Identify which cell holds the provided text, then report its (X, Y) central coordinate. 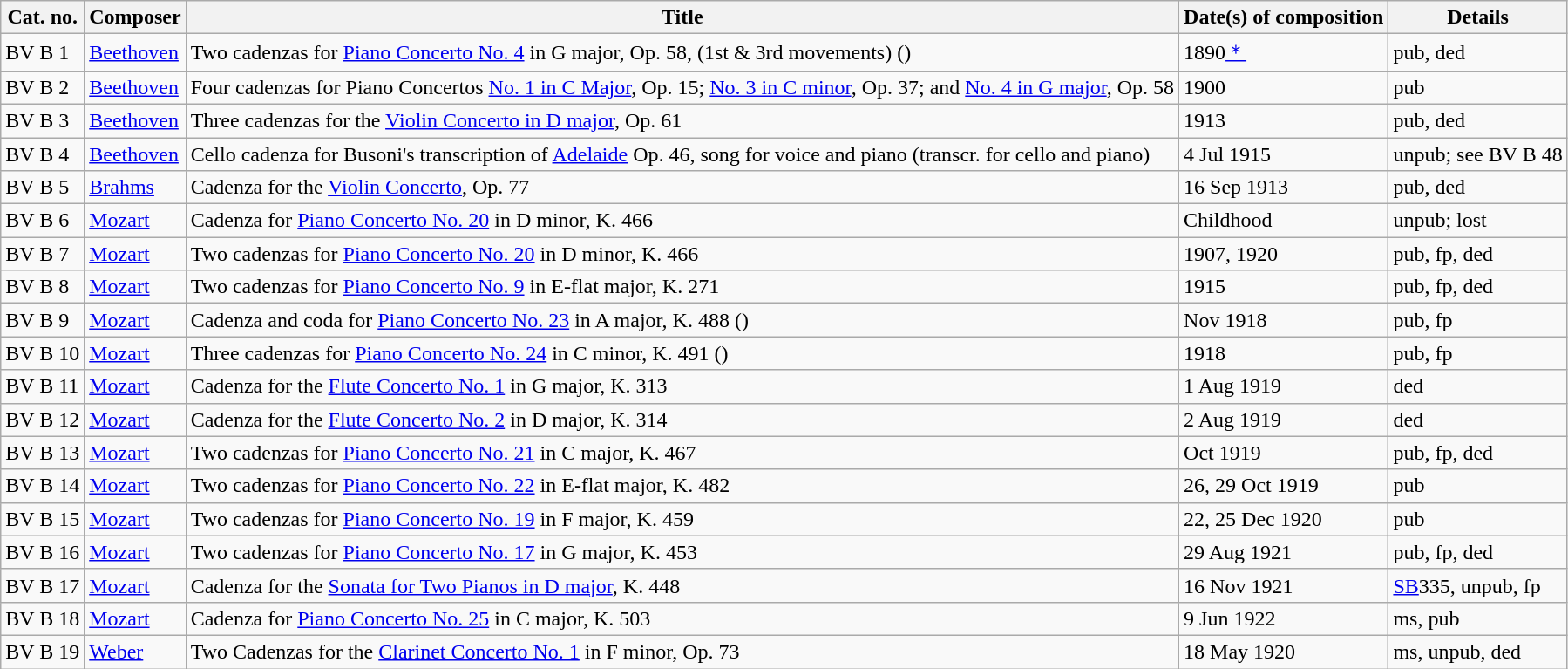
9 Jun 1922 (1284, 618)
Two cadenzas for Piano Concerto No. 19 in F major, K. 459 (682, 519)
BV B 13 (43, 453)
2 Aug 1919 (1284, 420)
Two Cadenzas for the Clarinet Concerto No. 1 in F minor, Op. 73 (682, 652)
Cadenza and coda for Piano Concerto No. 23 in A major, K. 488 () (682, 320)
16 Sep 1913 (1284, 188)
unpub; lost (1478, 221)
Two cadenzas for Piano Concerto No. 21 in C major, K. 467 (682, 453)
BV B 3 (43, 120)
BV B 12 (43, 420)
4 Jul 1915 (1284, 154)
Cadenza for the Violin Concerto, Op. 77 (682, 188)
BV B 18 (43, 618)
Three cadenzas for the Violin Concerto in D major, Op. 61 (682, 120)
BV B 1 (43, 52)
Childhood (1284, 221)
Four cadenzas for Piano Concertos No. 1 in C Major, Op. 15; No. 3 in C minor, Op. 37; and No. 4 in G major, Op. 58 (682, 87)
Two cadenzas for Piano Concerto No. 9 in E-flat major, K. 271 (682, 287)
SB335, unpub, fp (1478, 585)
Two cadenzas for Piano Concerto No. 17 in G major, K. 453 (682, 552)
ms, pub (1478, 618)
BV B 7 (43, 254)
BV B 16 (43, 552)
BV B 2 (43, 87)
1915 (1284, 287)
unpub; see BV B 48 (1478, 154)
BV B 9 (43, 320)
BV B 14 (43, 486)
Cadenza for Piano Concerto No. 25 in C major, K. 503 (682, 618)
Cadenza for the Sonata for Two Pianos in D major, K. 448 (682, 585)
1890＊ (1284, 52)
Nov 1918 (1284, 320)
1913 (1284, 120)
BV B 4 (43, 154)
BV B 10 (43, 353)
BV B 6 (43, 221)
Brahms (135, 188)
BV B 19 (43, 652)
Details (1478, 17)
1900 (1284, 87)
BV B 11 (43, 386)
BV B 8 (43, 287)
BV B 15 (43, 519)
Title (682, 17)
Oct 1919 (1284, 453)
1918 (1284, 353)
Cadenza for the Flute Concerto No. 2 in D major, K. 314 (682, 420)
16 Nov 1921 (1284, 585)
Composer (135, 17)
Cello cadenza for Busoni's transcription of Adelaide Op. 46, song for voice and piano (transcr. for cello and piano) (682, 154)
18 May 1920 (1284, 652)
22, 25 Dec 1920 (1284, 519)
Cadenza for Piano Concerto No. 20 in D minor, K. 466 (682, 221)
Two cadenzas for Piano Concerto No. 22 in E-flat major, K. 482 (682, 486)
29 Aug 1921 (1284, 552)
1907, 1920 (1284, 254)
26, 29 Oct 1919 (1284, 486)
Cat. no. (43, 17)
BV B 17 (43, 585)
Cadenza for the Flute Concerto No. 1 in G major, K. 313 (682, 386)
1 Aug 1919 (1284, 386)
ms, unpub, ded (1478, 652)
Two cadenzas for Piano Concerto No. 4 in G major, Op. 58, (1st & 3rd movements) () (682, 52)
Two cadenzas for Piano Concerto No. 20 in D minor, K. 466 (682, 254)
Weber (135, 652)
Three cadenzas for Piano Concerto No. 24 in C minor, K. 491 () (682, 353)
BV B 5 (43, 188)
Date(s) of composition (1284, 17)
